From the cell containing the given text, extract its center point as (X, Y) coordinate. 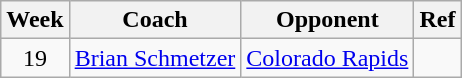
Opponent (328, 20)
Week (35, 20)
Brian Schmetzer (155, 58)
Coach (155, 20)
Ref (438, 20)
19 (35, 58)
Colorado Rapids (328, 58)
